Find where the given text appears and provide that cell's center as (X, Y) coordinate. 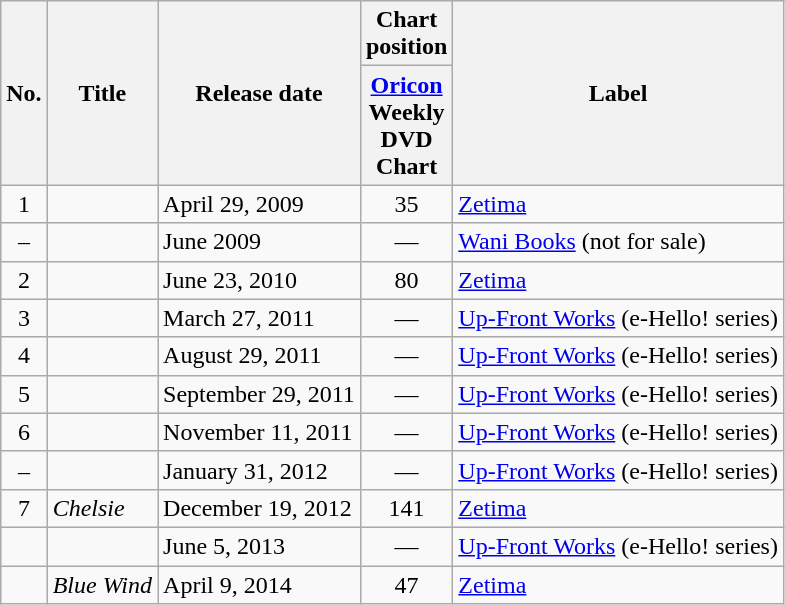
March 27, 2011 (260, 318)
Blue Wind (102, 585)
6 (24, 432)
OriconWeeklyDVDChart (406, 126)
June 23, 2010 (260, 280)
No. (24, 93)
Wani Books (not for sale) (618, 242)
3 (24, 318)
June 5, 2013 (260, 546)
7 (24, 508)
November 11, 2011 (260, 432)
47 (406, 585)
Label (618, 93)
35 (406, 204)
December 19, 2012 (260, 508)
Chartposition (406, 34)
80 (406, 280)
Chelsie (102, 508)
April 9, 2014 (260, 585)
141 (406, 508)
5 (24, 394)
1 (24, 204)
4 (24, 356)
Title (102, 93)
January 31, 2012 (260, 470)
Release date (260, 93)
April 29, 2009 (260, 204)
June 2009 (260, 242)
September 29, 2011 (260, 394)
August 29, 2011 (260, 356)
2 (24, 280)
